Search for the cell housing the specified text and yield its (x, y) center coordinate. 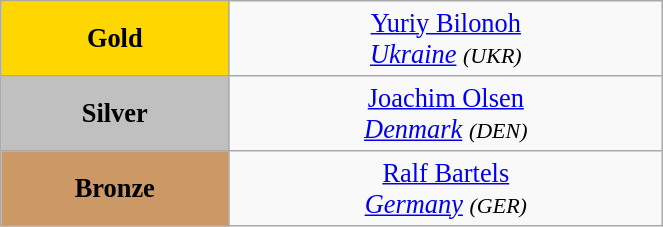
Yuriy BilonohUkraine (UKR) (446, 38)
Silver (115, 112)
Ralf BartelsGermany (GER) (446, 188)
Bronze (115, 188)
Gold (115, 38)
Joachim OlsenDenmark (DEN) (446, 112)
